Find where the given text appears and provide that cell's center as (x, y) coordinate. 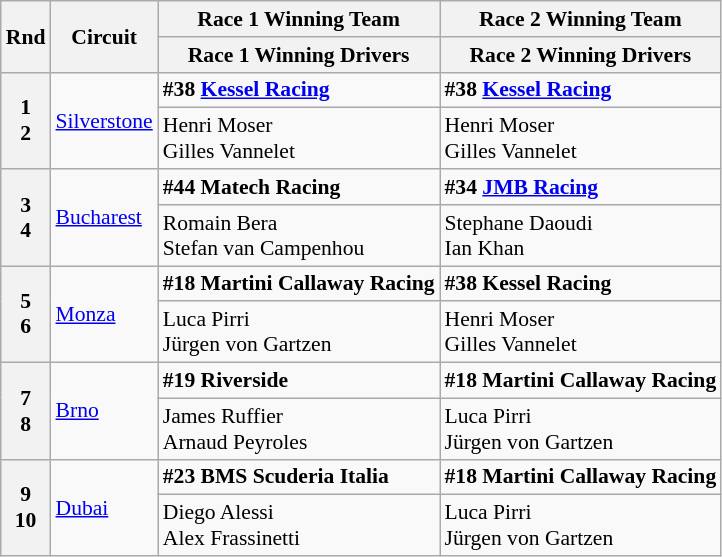
Stephane Daoudi Ian Khan (581, 236)
910 (26, 508)
Race 1 Winning Drivers (299, 55)
34 (26, 218)
Race 2 Winning Drivers (581, 55)
Circuit (104, 36)
Dubai (104, 508)
Rnd (26, 36)
James Ruffier Arnaud Peyroles (299, 428)
#34 JMB Racing (581, 187)
Race 2 Winning Team (581, 19)
#19 Riverside (299, 381)
Romain Bera Stefan van Campenhou (299, 236)
Brno (104, 412)
Race 1 Winning Team (299, 19)
12 (26, 120)
#44 Matech Racing (299, 187)
Silverstone (104, 120)
56 (26, 314)
Diego Alessi Alex Frassinetti (299, 526)
#23 BMS Scuderia Italia (299, 477)
78 (26, 412)
Bucharest (104, 218)
Monza (104, 314)
